Identify which cell holds the provided text, then report its (x, y) central coordinate. 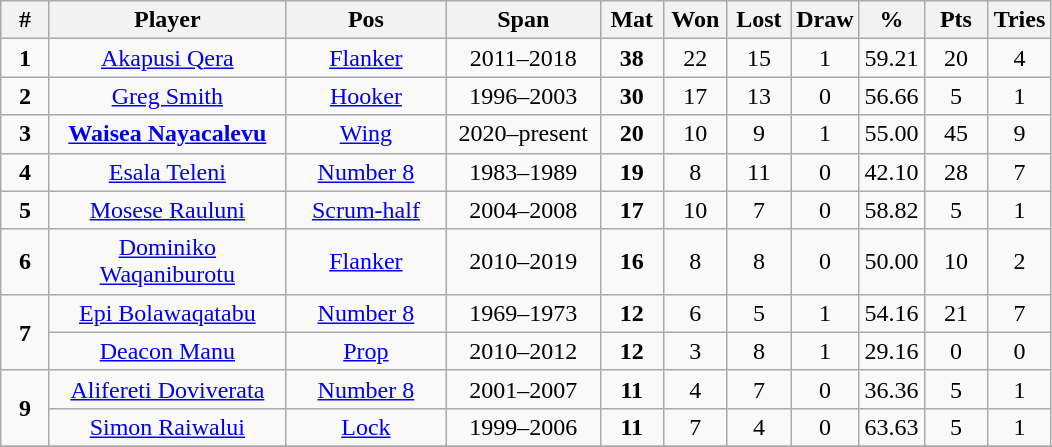
Prop (366, 351)
42.10 (892, 172)
59.21 (892, 58)
Dominiko Waqaniburotu (167, 262)
Mat (632, 20)
2010–2019 (523, 262)
Hooker (366, 96)
Epi Bolawaqatabu (167, 313)
1983–1989 (523, 172)
Akapusi Qera (167, 58)
13 (759, 96)
Mosese Rauluni (167, 210)
28 (956, 172)
56.66 (892, 96)
Lock (366, 427)
1969–1973 (523, 313)
55.00 (892, 134)
Simon Raiwalui (167, 427)
Pts (956, 20)
2020–present (523, 134)
1996–2003 (523, 96)
58.82 (892, 210)
30 (632, 96)
16 (632, 262)
2011–2018 (523, 58)
Span (523, 20)
Esala Teleni (167, 172)
Waisea Nayacalevu (167, 134)
Lost (759, 20)
Tries (1020, 20)
63.63 (892, 427)
2010–2012 (523, 351)
1999–2006 (523, 427)
2004–2008 (523, 210)
Won (696, 20)
54.16 (892, 313)
Greg Smith (167, 96)
Draw (825, 20)
Deacon Manu (167, 351)
50.00 (892, 262)
Pos (366, 20)
36.36 (892, 389)
29.16 (892, 351)
21 (956, 313)
% (892, 20)
19 (632, 172)
# (26, 20)
22 (696, 58)
2001–2007 (523, 389)
Alifereti Doviverata (167, 389)
Scrum-half (366, 210)
15 (759, 58)
45 (956, 134)
Wing (366, 134)
Player (167, 20)
38 (632, 58)
